From the cell containing the given text, extract its center point as [x, y] coordinate. 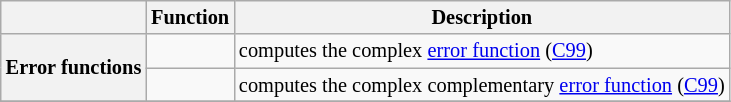
computes the complex error function (C99) [482, 51]
Description [482, 17]
Error functions [74, 68]
computes the complex complementary error function (C99) [482, 85]
Function [190, 17]
